Return the [X, Y] coordinate for the center point of the cell that contains the specified text.  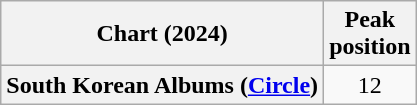
Peakposition [370, 34]
Chart (2024) [162, 34]
12 [370, 85]
South Korean Albums (Circle) [162, 85]
